Search for the cell housing the specified text and yield its (X, Y) center coordinate. 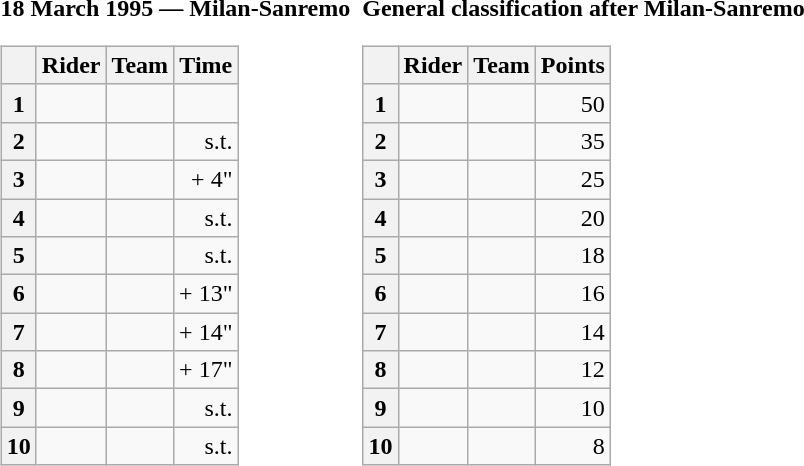
12 (572, 370)
25 (572, 179)
Points (572, 65)
18 (572, 256)
35 (572, 141)
16 (572, 294)
20 (572, 217)
Time (206, 65)
+ 14" (206, 332)
+ 13" (206, 294)
50 (572, 103)
+ 17" (206, 370)
+ 4" (206, 179)
14 (572, 332)
